For the text-containing cell, return its midpoint in (X, Y) coordinate format. 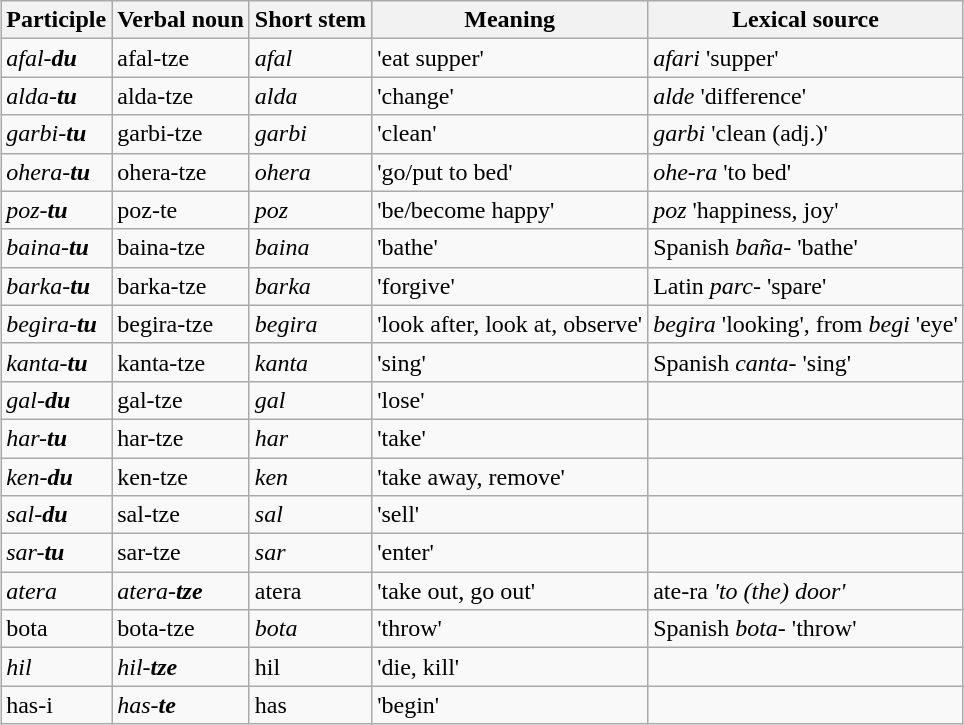
poz-tu (56, 210)
ohe-ra 'to bed' (806, 172)
begira-tze (181, 324)
'clean' (510, 134)
Spanish baña- 'bathe' (806, 248)
afal-tze (181, 58)
'begin' (510, 705)
ohera-tu (56, 172)
'throw' (510, 629)
sar-tu (56, 553)
'die, kill' (510, 667)
begira (310, 324)
baina-tu (56, 248)
ohera (310, 172)
poz (310, 210)
'take out, go out' (510, 591)
barka (310, 286)
alda-tu (56, 96)
'enter' (510, 553)
poz 'happiness, joy' (806, 210)
ken-du (56, 477)
sar (310, 553)
garbi-tze (181, 134)
atera-tze (181, 591)
Participle (56, 20)
'sing' (510, 362)
'go/put to bed' (510, 172)
'take' (510, 438)
hil-tze (181, 667)
begira-tu (56, 324)
sal-tze (181, 515)
alda-tze (181, 96)
afal (310, 58)
ohera-tze (181, 172)
Lexical source (806, 20)
Verbal noun (181, 20)
has (310, 705)
barka-tu (56, 286)
baina-tze (181, 248)
sal (310, 515)
kanta-tu (56, 362)
'be/become happy' (510, 210)
afal-du (56, 58)
gal-tze (181, 400)
Spanish canta- 'sing' (806, 362)
barka-tze (181, 286)
kanta (310, 362)
baina (310, 248)
begira 'looking', from begi 'eye' (806, 324)
'sell' (510, 515)
Latin parc- 'spare' (806, 286)
'lose' (510, 400)
garbi-tu (56, 134)
sar-tze (181, 553)
'bathe' (510, 248)
har (310, 438)
'eat supper' (510, 58)
bota-tze (181, 629)
afari 'supper' (806, 58)
'forgive' (510, 286)
'change' (510, 96)
garbi 'clean (adj.)' (806, 134)
garbi (310, 134)
har-tze (181, 438)
har-tu (56, 438)
Short stem (310, 20)
'take away, remove' (510, 477)
poz-te (181, 210)
ken-tze (181, 477)
ken (310, 477)
'look after, look at, observe' (510, 324)
sal-du (56, 515)
ate-ra 'to (the) door' (806, 591)
Meaning (510, 20)
Spanish bota- 'throw' (806, 629)
alda (310, 96)
has-te (181, 705)
has-i (56, 705)
kanta-tze (181, 362)
alde 'difference' (806, 96)
gal-du (56, 400)
gal (310, 400)
